Determine the [x, y] coordinate at the center of the cell enclosing the given text.  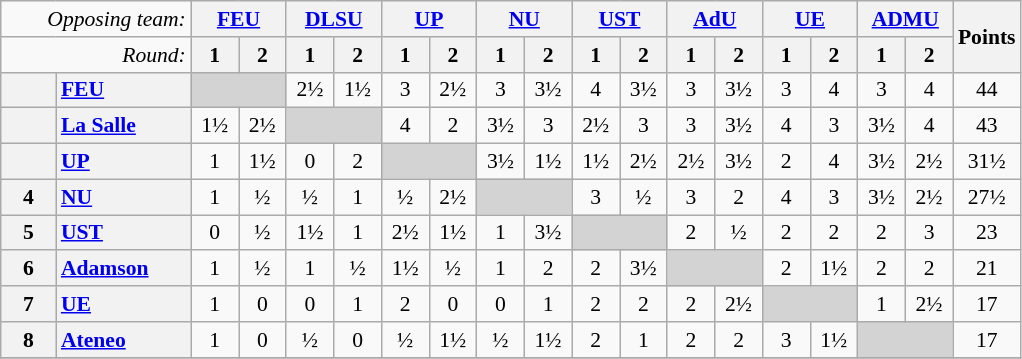
5 [28, 233]
Adamson [124, 269]
31½ [987, 162]
ADMU [906, 19]
Round: [96, 55]
Ateneo [124, 340]
21 [987, 269]
44 [987, 90]
La Salle [124, 126]
8 [28, 340]
AdU [714, 19]
43 [987, 126]
23 [987, 233]
Opposing team: [96, 19]
DLSU [334, 19]
27½ [987, 197]
6 [28, 269]
7 [28, 304]
Points [987, 36]
